Identify which cell holds the provided text, then report its [x, y] central coordinate. 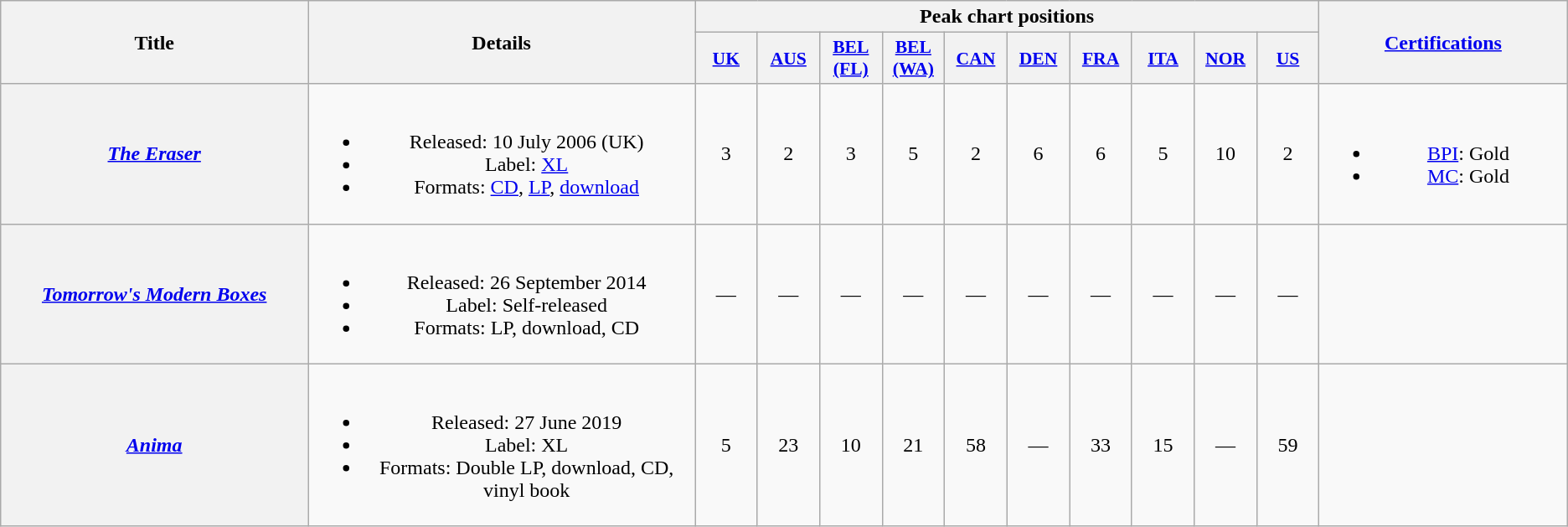
Released: 26 September 2014Label: Self-releasedFormats: LP, download, CD [502, 293]
33 [1101, 445]
US [1287, 59]
AUS [789, 59]
Certifications [1444, 42]
59 [1287, 445]
BPI: GoldMC: Gold [1444, 154]
Released: 10 July 2006 (UK)Label: XLFormats: CD, LP, download [502, 154]
21 [913, 445]
Anima [154, 445]
Peak chart positions [1007, 17]
Details [502, 42]
The Eraser [154, 154]
ITA [1163, 59]
BEL (WA) [913, 59]
58 [977, 445]
DEN [1039, 59]
BEL (FL) [851, 59]
FRA [1101, 59]
NOR [1226, 59]
Tomorrow's Modern Boxes [154, 293]
23 [789, 445]
CAN [977, 59]
UK [726, 59]
Title [154, 42]
15 [1163, 445]
Released: 27 June 2019Label: XLFormats: Double LP, download, CD, vinyl book [502, 445]
